Find where the given text appears and provide that cell's center as [X, Y] coordinate. 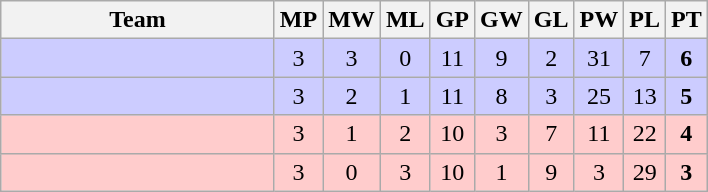
MP [298, 20]
13 [645, 96]
ML [405, 20]
6 [687, 58]
8 [502, 96]
MW [352, 20]
GL [551, 20]
4 [687, 134]
31 [599, 58]
22 [645, 134]
5 [687, 96]
PT [687, 20]
GW [502, 20]
GP [452, 20]
PL [645, 20]
29 [645, 172]
Team [138, 20]
25 [599, 96]
PW [599, 20]
